Capture the cell that displays the provided text and extract its [X, Y] central coordinate. 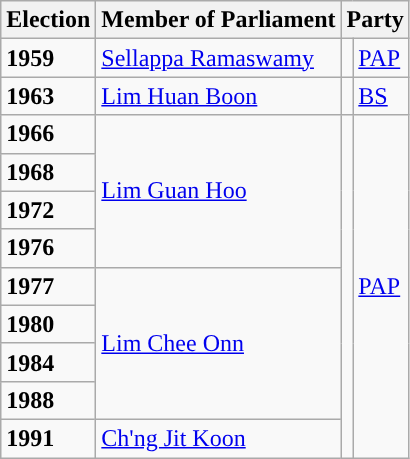
BS [382, 96]
1988 [48, 400]
Lim Huan Boon [218, 96]
Sellappa Ramaswamy [218, 58]
1977 [48, 286]
Ch'ng Jit Koon [218, 438]
Lim Chee Onn [218, 343]
1980 [48, 324]
Lim Guan Hoo [218, 191]
1966 [48, 134]
1968 [48, 172]
1959 [48, 58]
Party [375, 20]
1963 [48, 96]
1984 [48, 362]
1976 [48, 248]
1991 [48, 438]
1972 [48, 210]
Member of Parliament [218, 20]
Election [48, 20]
